Return the (X, Y) coordinate for the center point of the cell that contains the specified text.  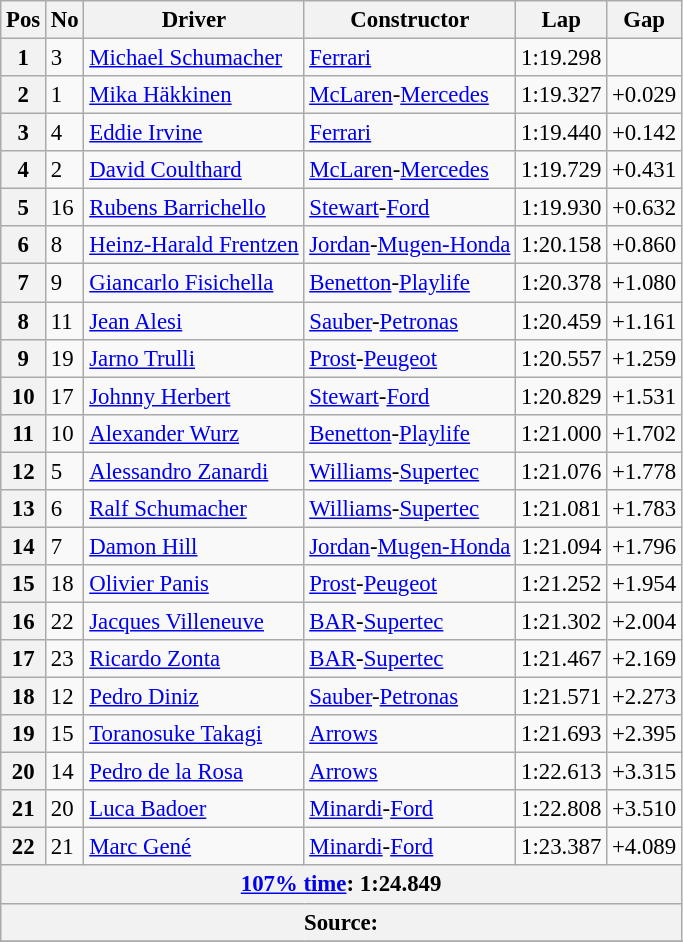
1:23.387 (562, 847)
Toranosuke Takagi (194, 734)
Driver (194, 20)
+2.004 (644, 621)
Olivier Panis (194, 584)
+2.395 (644, 734)
No (65, 20)
1:21.094 (562, 546)
+1.161 (644, 321)
Pedro de la Rosa (194, 772)
1:21.302 (562, 621)
Rubens Barrichello (194, 208)
Damon Hill (194, 546)
+1.531 (644, 396)
1:21.693 (562, 734)
+0.431 (644, 170)
Source: (342, 922)
1:19.729 (562, 170)
1:21.252 (562, 584)
+0.029 (644, 95)
Pedro Diniz (194, 697)
1:20.557 (562, 358)
Eddie Irvine (194, 133)
+0.142 (644, 133)
1:21.000 (562, 433)
Marc Gené (194, 847)
Pos (24, 20)
Heinz-Harald Frentzen (194, 245)
+1.796 (644, 546)
+0.860 (644, 245)
1:21.571 (562, 697)
1:20.158 (562, 245)
1:20.459 (562, 321)
Constructor (410, 20)
+1.702 (644, 433)
Alessandro Zanardi (194, 471)
1:20.829 (562, 396)
Alexander Wurz (194, 433)
1:19.440 (562, 133)
Lap (562, 20)
+4.089 (644, 847)
Michael Schumacher (194, 58)
+3.510 (644, 809)
+2.273 (644, 697)
+3.315 (644, 772)
1:22.808 (562, 809)
1:21.076 (562, 471)
1:20.378 (562, 283)
Jean Alesi (194, 321)
+1.259 (644, 358)
23 (65, 659)
+1.778 (644, 471)
Luca Badoer (194, 809)
Jarno Trulli (194, 358)
+2.169 (644, 659)
David Coulthard (194, 170)
Gap (644, 20)
1:21.081 (562, 509)
Giancarlo Fisichella (194, 283)
1:19.930 (562, 208)
13 (24, 509)
Johnny Herbert (194, 396)
Mika Häkkinen (194, 95)
1:19.327 (562, 95)
+0.632 (644, 208)
Jacques Villeneuve (194, 621)
107% time: 1:24.849 (342, 885)
+1.080 (644, 283)
+1.954 (644, 584)
1:22.613 (562, 772)
+1.783 (644, 509)
Ricardo Zonta (194, 659)
1:19.298 (562, 58)
Ralf Schumacher (194, 509)
1:21.467 (562, 659)
